Locate the cell with the specified text and output its [x, y] center coordinate. 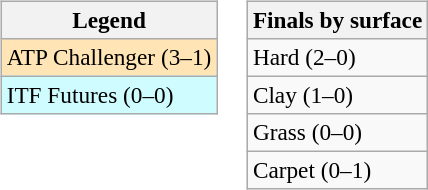
Grass (0–0) [337, 133]
Clay (1–0) [337, 95]
Hard (2–0) [337, 57]
ITF Futures (0–0) [108, 95]
Carpet (0–1) [337, 171]
Legend [108, 20]
Finals by surface [337, 20]
ATP Challenger (3–1) [108, 57]
